Extract the [x, y] coordinate from the center of the cell holding the provided text.  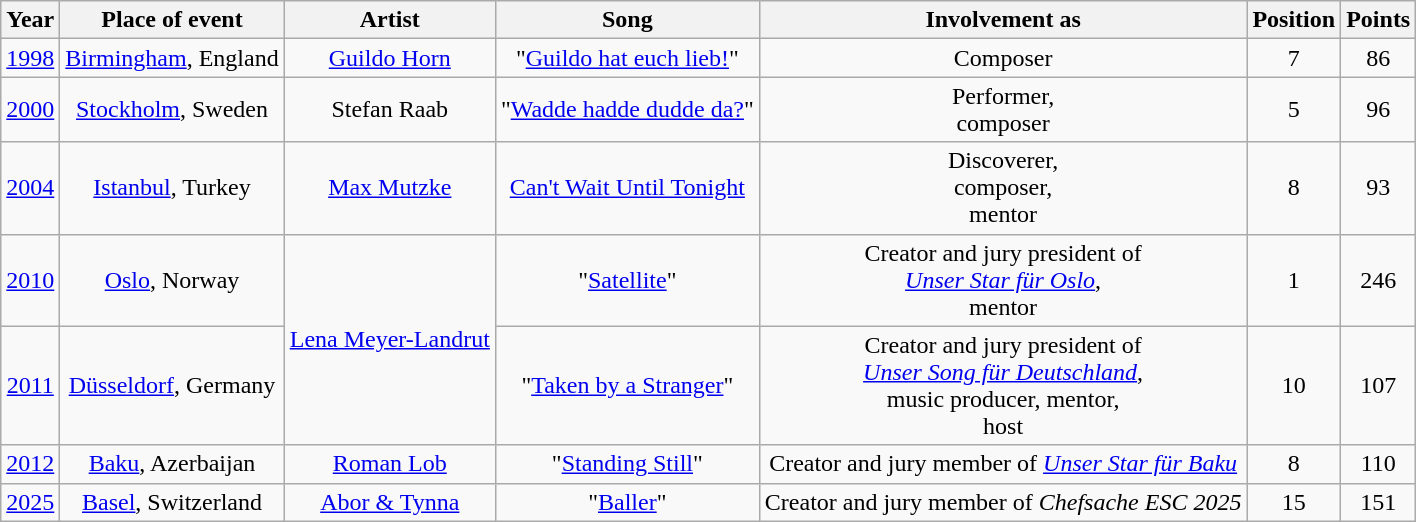
15 [1294, 502]
"Taken by a Stranger" [627, 386]
Baku, Azerbaijan [172, 464]
Creator and jury member of Unser Star für Baku [1003, 464]
96 [1378, 110]
107 [1378, 386]
1998 [30, 58]
1 [1294, 280]
Discoverer,composer,mentor [1003, 188]
Düsseldorf, Germany [172, 386]
Stockholm, Sweden [172, 110]
Composer [1003, 58]
2025 [30, 502]
Involvement as [1003, 20]
93 [1378, 188]
Stefan Raab [390, 110]
Abor & Tynna [390, 502]
Birmingham, England [172, 58]
Roman Lob [390, 464]
151 [1378, 502]
7 [1294, 58]
2012 [30, 464]
Guildo Horn [390, 58]
"Satellite" [627, 280]
Artist [390, 20]
2010 [30, 280]
Creator and jury president ofUnser Star für Oslo,mentor [1003, 280]
Creator and jury member of Chefsache ESC 2025 [1003, 502]
Song [627, 20]
10 [1294, 386]
Istanbul, Turkey [172, 188]
"Guildo hat euch lieb!" [627, 58]
2000 [30, 110]
"Standing Still" [627, 464]
246 [1378, 280]
Lena Meyer-Landrut [390, 340]
Basel, Switzerland [172, 502]
Position [1294, 20]
Max Mutzke [390, 188]
2004 [30, 188]
2011 [30, 386]
Points [1378, 20]
Performer,composer [1003, 110]
"Wadde hadde dudde da?" [627, 110]
110 [1378, 464]
"Baller" [627, 502]
Oslo, Norway [172, 280]
Creator and jury president ofUnser Song für Deutschland,music producer, mentor, host [1003, 386]
Place of event [172, 20]
5 [1294, 110]
Year [30, 20]
86 [1378, 58]
Can't Wait Until Tonight [627, 188]
